Pinpoint the cell where the given text exists, returning its [X, Y] midpoint coordinate. 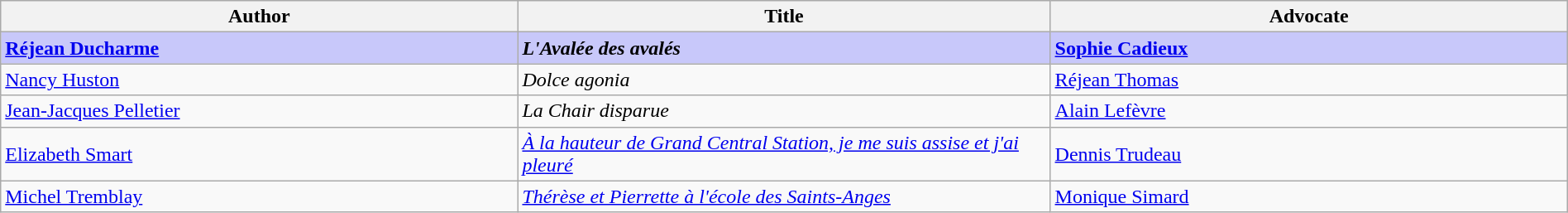
Jean-Jacques Pelletier [260, 111]
Author [260, 17]
Title [784, 17]
Advocate [1308, 17]
Dolce agonia [784, 80]
Michel Tremblay [260, 196]
La Chair disparue [784, 111]
Réjean Thomas [1308, 80]
À la hauteur de Grand Central Station, je me suis assise et j'ai pleuré [784, 154]
Réjean Ducharme [260, 48]
L'Avalée des avalés [784, 48]
Dennis Trudeau [1308, 154]
Elizabeth Smart [260, 154]
Sophie Cadieux [1308, 48]
Alain Lefèvre [1308, 111]
Nancy Huston [260, 80]
Monique Simard [1308, 196]
Thérèse et Pierrette à l'école des Saints-Anges [784, 196]
